Provide the [X, Y] coordinate of the cell's center where the given text is located.  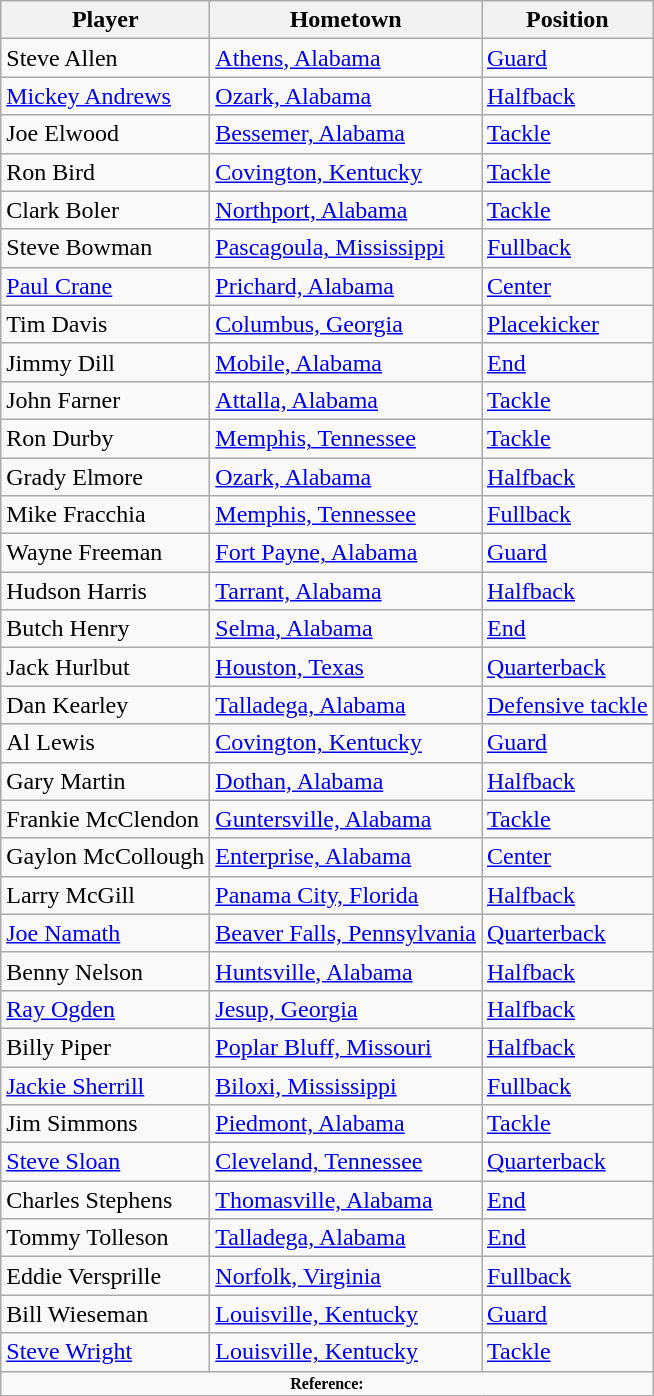
Houston, Texas [346, 667]
Poplar Bluff, Missouri [346, 1047]
Wayne Freeman [106, 553]
Ray Ogden [106, 1009]
Paul Crane [106, 286]
Prichard, Alabama [346, 286]
Benny Nelson [106, 971]
Guntersville, Alabama [346, 819]
Reference: [327, 1383]
Steve Bowman [106, 248]
Fort Payne, Alabama [346, 553]
Jesup, Georgia [346, 1009]
Ron Bird [106, 172]
Beaver Falls, Pennsylvania [346, 933]
Steve Sloan [106, 1162]
Larry McGill [106, 895]
Frankie McClendon [106, 819]
Steve Wright [106, 1352]
Mobile, Alabama [346, 362]
Hudson Harris [106, 591]
Clark Boler [106, 210]
Columbus, Georgia [346, 324]
Defensive tackle [568, 705]
Hometown [346, 20]
Northport, Alabama [346, 210]
Billy Piper [106, 1047]
Dan Kearley [106, 705]
Thomasville, Alabama [346, 1200]
Pascagoula, Mississippi [346, 248]
Ron Durby [106, 438]
Charles Stephens [106, 1200]
Piedmont, Alabama [346, 1124]
Player [106, 20]
Placekicker [568, 324]
Butch Henry [106, 629]
John Farner [106, 400]
Joe Namath [106, 933]
Tarrant, Alabama [346, 591]
Enterprise, Alabama [346, 857]
Position [568, 20]
Tim Davis [106, 324]
Joe Elwood [106, 134]
Gary Martin [106, 781]
Gaylon McCollough [106, 857]
Bessemer, Alabama [346, 134]
Jimmy Dill [106, 362]
Grady Elmore [106, 477]
Steve Allen [106, 58]
Bill Wieseman [106, 1314]
Tommy Tolleson [106, 1238]
Attalla, Alabama [346, 400]
Mike Fracchia [106, 515]
Jack Hurlbut [106, 667]
Cleveland, Tennessee [346, 1162]
Al Lewis [106, 743]
Huntsville, Alabama [346, 971]
Eddie Versprille [106, 1276]
Norfolk, Virginia [346, 1276]
Panama City, Florida [346, 895]
Athens, Alabama [346, 58]
Biloxi, Mississippi [346, 1085]
Mickey Andrews [106, 96]
Jackie Sherrill [106, 1085]
Selma, Alabama [346, 629]
Dothan, Alabama [346, 781]
Jim Simmons [106, 1124]
